Determine the [x, y] coordinate at the center of the cell enclosing the given text.  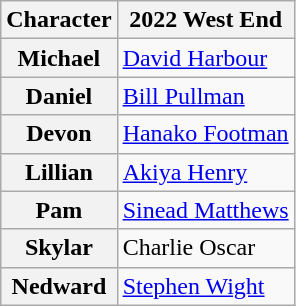
Hanako Footman [206, 134]
Pam [59, 210]
Nedward [59, 286]
Charlie Oscar [206, 248]
Devon [59, 134]
Sinead Matthews [206, 210]
Character [59, 20]
Michael [59, 58]
David Harbour [206, 58]
2022 West End [206, 20]
Lillian [59, 172]
Daniel [59, 96]
Skylar [59, 248]
Stephen Wight [206, 286]
Akiya Henry [206, 172]
Bill Pullman [206, 96]
